Identify which cell holds the provided text, then report its (x, y) central coordinate. 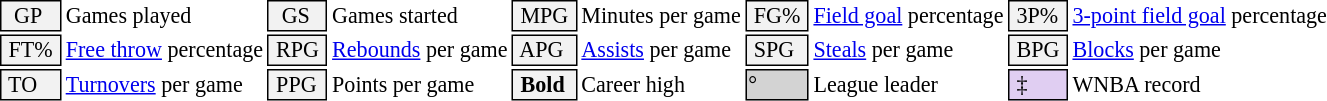
3P% (1038, 16)
Rebounds per game (420, 50)
° (777, 85)
Points per game (420, 85)
Free throw percentage (164, 50)
Minutes per game (661, 16)
Turnovers per game (164, 85)
MPG (544, 16)
APG (544, 50)
GS (298, 16)
‡ (1038, 85)
League leader (908, 85)
TO (30, 85)
SPG (777, 50)
Steals per game (908, 50)
Career high (661, 85)
Games played (164, 16)
FT% (30, 50)
Bold (544, 85)
Games started (420, 16)
GP (30, 16)
FG% (777, 16)
Assists per game (661, 50)
PPG (298, 85)
Field goal percentage (908, 16)
BPG (1038, 50)
RPG (298, 50)
